Return [x, y] of the center of cell containing provided text 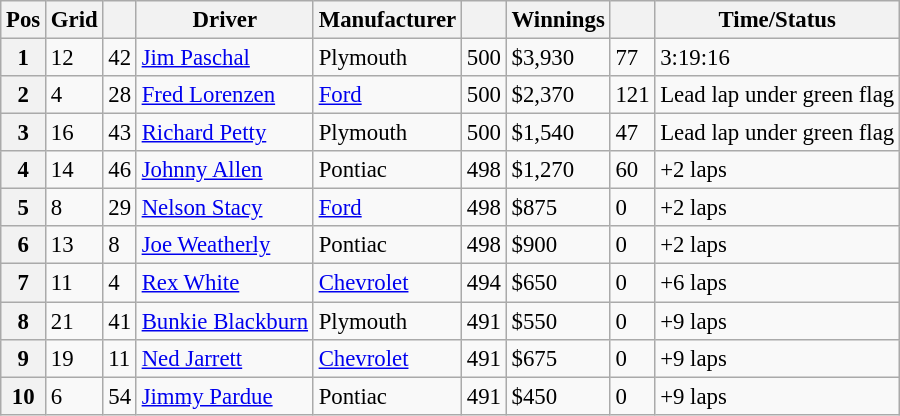
$875 [558, 208]
29 [120, 208]
Nelson Stacy [224, 208]
47 [632, 133]
Winnings [558, 20]
Johnny Allen [224, 170]
60 [632, 170]
121 [632, 95]
Fred Lorenzen [224, 95]
Time/Status [778, 20]
43 [120, 133]
$1,270 [558, 170]
3:19:16 [778, 58]
Bunkie Blackburn [224, 321]
19 [74, 358]
Jim Paschal [224, 58]
$450 [558, 396]
10 [24, 396]
$675 [558, 358]
Driver [224, 20]
+6 laps [778, 283]
7 [24, 283]
1 [24, 58]
12 [74, 58]
42 [120, 58]
28 [120, 95]
$2,370 [558, 95]
Richard Petty [224, 133]
54 [120, 396]
77 [632, 58]
Pos [24, 20]
$550 [558, 321]
21 [74, 321]
14 [74, 170]
3 [24, 133]
Jimmy Pardue [224, 396]
$1,540 [558, 133]
9 [24, 358]
13 [74, 245]
16 [74, 133]
$650 [558, 283]
41 [120, 321]
$900 [558, 245]
$3,930 [558, 58]
Manufacturer [387, 20]
Joe Weatherly [224, 245]
Grid [74, 20]
2 [24, 95]
494 [484, 283]
Ned Jarrett [224, 358]
Rex White [224, 283]
5 [24, 208]
46 [120, 170]
